Provide the (x, y) coordinate of the cell's center where the given text is located.  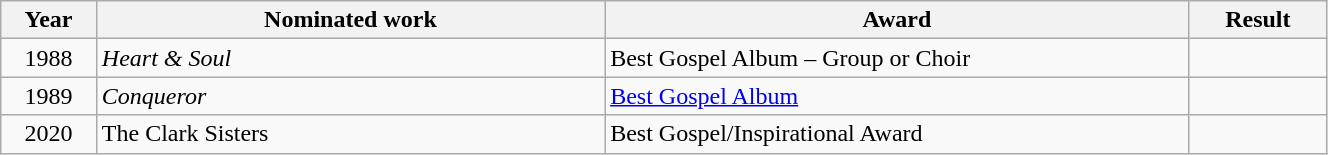
1988 (49, 58)
Best Gospel Album – Group or Choir (898, 58)
The Clark Sisters (350, 134)
Best Gospel Album (898, 96)
Award (898, 20)
Conqueror (350, 96)
Result (1258, 20)
Year (49, 20)
1989 (49, 96)
Best Gospel/Inspirational Award (898, 134)
2020 (49, 134)
Nominated work (350, 20)
Heart & Soul (350, 58)
